Provide the [X, Y] coordinate of the cell's center where the given text is located.  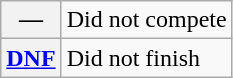
— [31, 20]
DNF [31, 58]
Did not finish [146, 58]
Did not compete [146, 20]
